Detect which cell encompasses the target text, then output its [x, y] center coordinate. 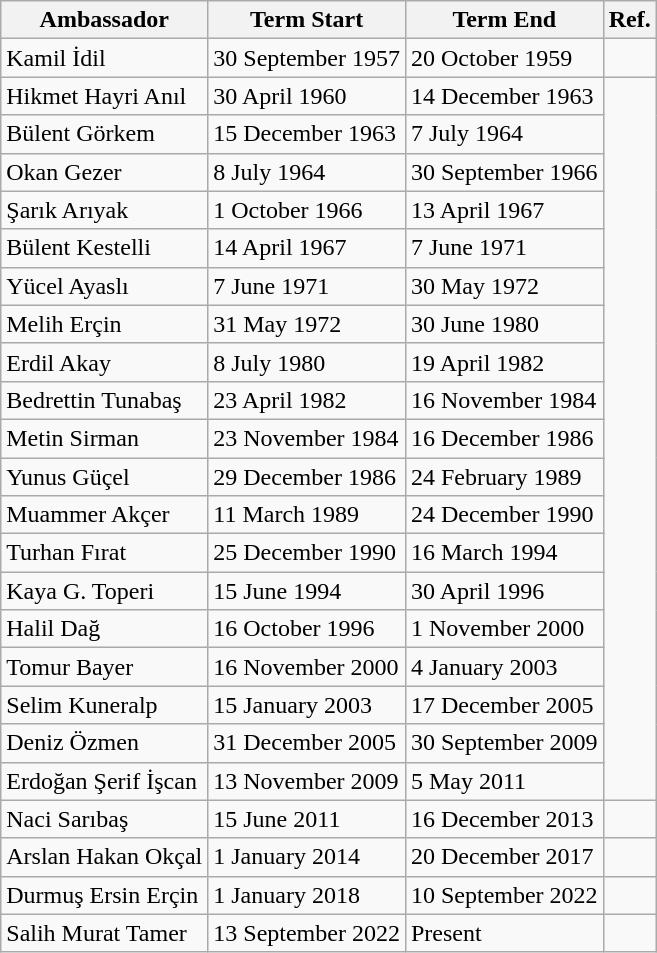
Yunus Güçel [104, 477]
Present [504, 933]
Naci Sarıbaş [104, 819]
7 July 1964 [504, 134]
1 January 2014 [307, 857]
16 March 1994 [504, 553]
23 April 1982 [307, 400]
13 September 2022 [307, 933]
16 October 1996 [307, 629]
Term Start [307, 20]
20 October 1959 [504, 58]
19 April 1982 [504, 362]
Deniz Özmen [104, 743]
30 April 1996 [504, 591]
14 December 1963 [504, 96]
16 December 1986 [504, 438]
24 December 1990 [504, 515]
Melih Erçin [104, 324]
Yücel Ayaslı [104, 286]
Metin Sirman [104, 438]
Erdoğan Şerif İşcan [104, 781]
17 December 2005 [504, 705]
Turhan Fırat [104, 553]
24 February 1989 [504, 477]
Halil Dağ [104, 629]
13 April 1967 [504, 210]
15 June 2011 [307, 819]
11 March 1989 [307, 515]
30 June 1980 [504, 324]
14 April 1967 [307, 248]
Erdil Akay [104, 362]
8 July 1980 [307, 362]
Kaya G. Toperi [104, 591]
30 September 1966 [504, 172]
Tomur Bayer [104, 667]
Term End [504, 20]
15 June 1994 [307, 591]
Arslan Hakan Okçal [104, 857]
Bülent Görkem [104, 134]
Hikmet Hayri Anıl [104, 96]
Selim Kuneralp [104, 705]
16 November 2000 [307, 667]
15 December 1963 [307, 134]
Muammer Akçer [104, 515]
Okan Gezer [104, 172]
25 December 1990 [307, 553]
5 May 2011 [504, 781]
16 December 2013 [504, 819]
31 December 2005 [307, 743]
23 November 1984 [307, 438]
1 January 2018 [307, 895]
Bedrettin Tunabaş [104, 400]
10 September 2022 [504, 895]
Durmuş Ersin Erçin [104, 895]
Bülent Kestelli [104, 248]
15 January 2003 [307, 705]
Kamil İdil [104, 58]
30 September 1957 [307, 58]
8 July 1964 [307, 172]
Ambassador [104, 20]
Şarık Arıyak [104, 210]
1 October 1966 [307, 210]
Ref. [630, 20]
Salih Murat Tamer [104, 933]
4 January 2003 [504, 667]
30 April 1960 [307, 96]
30 September 2009 [504, 743]
13 November 2009 [307, 781]
1 November 2000 [504, 629]
20 December 2017 [504, 857]
30 May 1972 [504, 286]
29 December 1986 [307, 477]
16 November 1984 [504, 400]
31 May 1972 [307, 324]
